Pinpoint the cell where the given text exists, returning its (X, Y) midpoint coordinate. 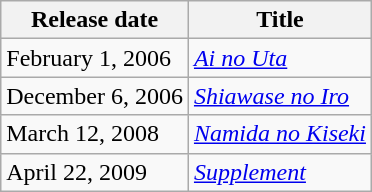
Supplement (280, 172)
December 6, 2006 (95, 96)
April 22, 2009 (95, 172)
March 12, 2008 (95, 134)
Release date (95, 20)
Title (280, 20)
Shiawase no Iro (280, 96)
Namida no Kiseki (280, 134)
Ai no Uta (280, 58)
February 1, 2006 (95, 58)
